Locate the cell with the specified text and output its [x, y] center coordinate. 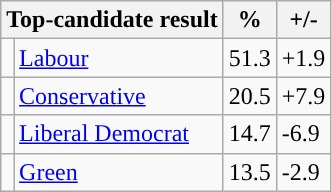
51.3 [250, 58]
Labour [119, 58]
% [250, 20]
+7.9 [304, 96]
13.5 [250, 172]
+/- [304, 20]
20.5 [250, 96]
-2.9 [304, 172]
-6.9 [304, 134]
Liberal Democrat [119, 134]
+1.9 [304, 58]
14.7 [250, 134]
Conservative [119, 96]
Top-candidate result [112, 20]
Green [119, 172]
